Capture the cell that displays the provided text and extract its (X, Y) central coordinate. 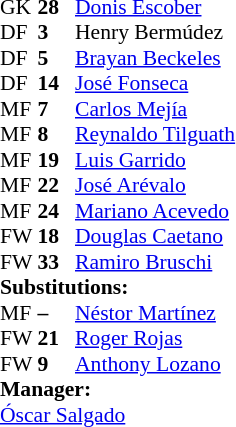
9 (57, 364)
33 (57, 262)
Substitutions: (118, 287)
Henry Bermúdez (155, 33)
14 (57, 83)
Mariano Acevedo (155, 211)
– (57, 313)
22 (57, 185)
5 (57, 58)
7 (57, 109)
Brayan Beckeles (155, 58)
21 (57, 339)
José Arévalo (155, 185)
24 (57, 211)
Carlos Mejía (155, 109)
Néstor Martínez (155, 313)
3 (57, 33)
Manager: (118, 389)
Ramiro Bruschi (155, 262)
Roger Rojas (155, 339)
Anthony Lozano (155, 364)
8 (57, 135)
19 (57, 160)
Luis Garrido (155, 160)
Douglas Caetano (155, 237)
18 (57, 237)
José Fonseca (155, 83)
Reynaldo Tilguath (155, 135)
